Determine the [X, Y] coordinate at the center of the cell enclosing the given text.  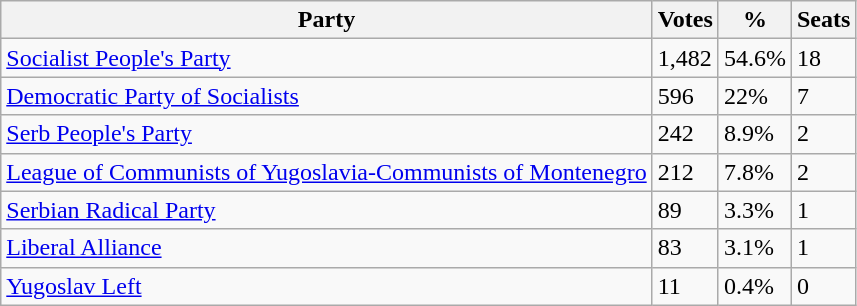
Votes [685, 20]
3.1% [754, 248]
Party [326, 20]
18 [823, 58]
242 [685, 134]
Serb People's Party [326, 134]
League of Communists of Yugoslavia-Communists of Montenegro [326, 172]
% [754, 20]
Serbian Radical Party [326, 210]
22% [754, 96]
54.6% [754, 58]
7.8% [754, 172]
Yugoslav Left [326, 286]
Seats [823, 20]
83 [685, 248]
89 [685, 210]
212 [685, 172]
0 [823, 286]
Socialist People's Party [326, 58]
11 [685, 286]
0.4% [754, 286]
7 [823, 96]
1,482 [685, 58]
3.3% [754, 210]
Democratic Party of Socialists [326, 96]
596 [685, 96]
8.9% [754, 134]
Liberal Alliance [326, 248]
